Capture the cell that displays the provided text and extract its (X, Y) central coordinate. 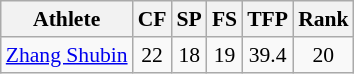
22 (152, 55)
20 (324, 55)
CF (152, 19)
FS (224, 19)
SP (190, 19)
Athlete (67, 19)
TFP (268, 19)
19 (224, 55)
Zhang Shubin (67, 55)
39.4 (268, 55)
18 (190, 55)
Rank (324, 19)
